Scan for the cell matching the given text and deliver its [x, y] coordinate at center. 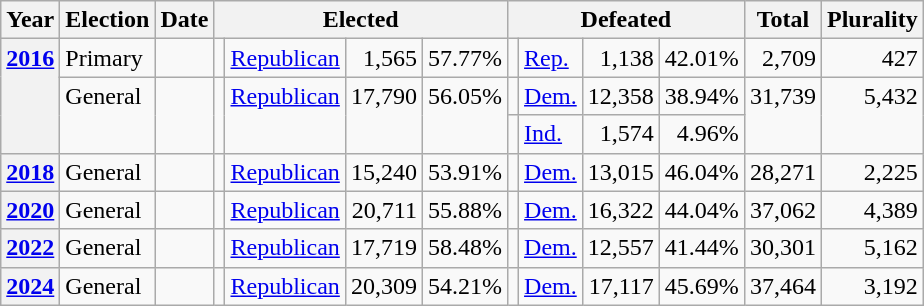
55.88% [464, 210]
12,358 [620, 96]
Plurality [872, 20]
15,240 [384, 172]
2022 [30, 248]
4.96% [702, 134]
28,271 [782, 172]
Primary [108, 58]
2018 [30, 172]
56.05% [464, 115]
13,015 [620, 172]
57.77% [464, 58]
Elected [361, 20]
16,322 [620, 210]
37,062 [782, 210]
20,309 [384, 286]
44.04% [702, 210]
17,719 [384, 248]
Defeated [626, 20]
37,464 [782, 286]
17,790 [384, 115]
Ind. [551, 134]
5,162 [872, 248]
4,389 [872, 210]
42.01% [702, 58]
12,557 [620, 248]
427 [872, 58]
20,711 [384, 210]
17,117 [620, 286]
Year [30, 20]
46.04% [702, 172]
30,301 [782, 248]
58.48% [464, 248]
5,432 [872, 115]
Date [184, 20]
2016 [30, 96]
2020 [30, 210]
2,225 [872, 172]
3,192 [872, 286]
1,565 [384, 58]
53.91% [464, 172]
2024 [30, 286]
Election [108, 20]
2,709 [782, 58]
41.44% [702, 248]
38.94% [702, 96]
1,138 [620, 58]
45.69% [702, 286]
54.21% [464, 286]
Rep. [551, 58]
31,739 [782, 115]
1,574 [620, 134]
Total [782, 20]
